For the text-containing cell, return its midpoint in [X, Y] coordinate format. 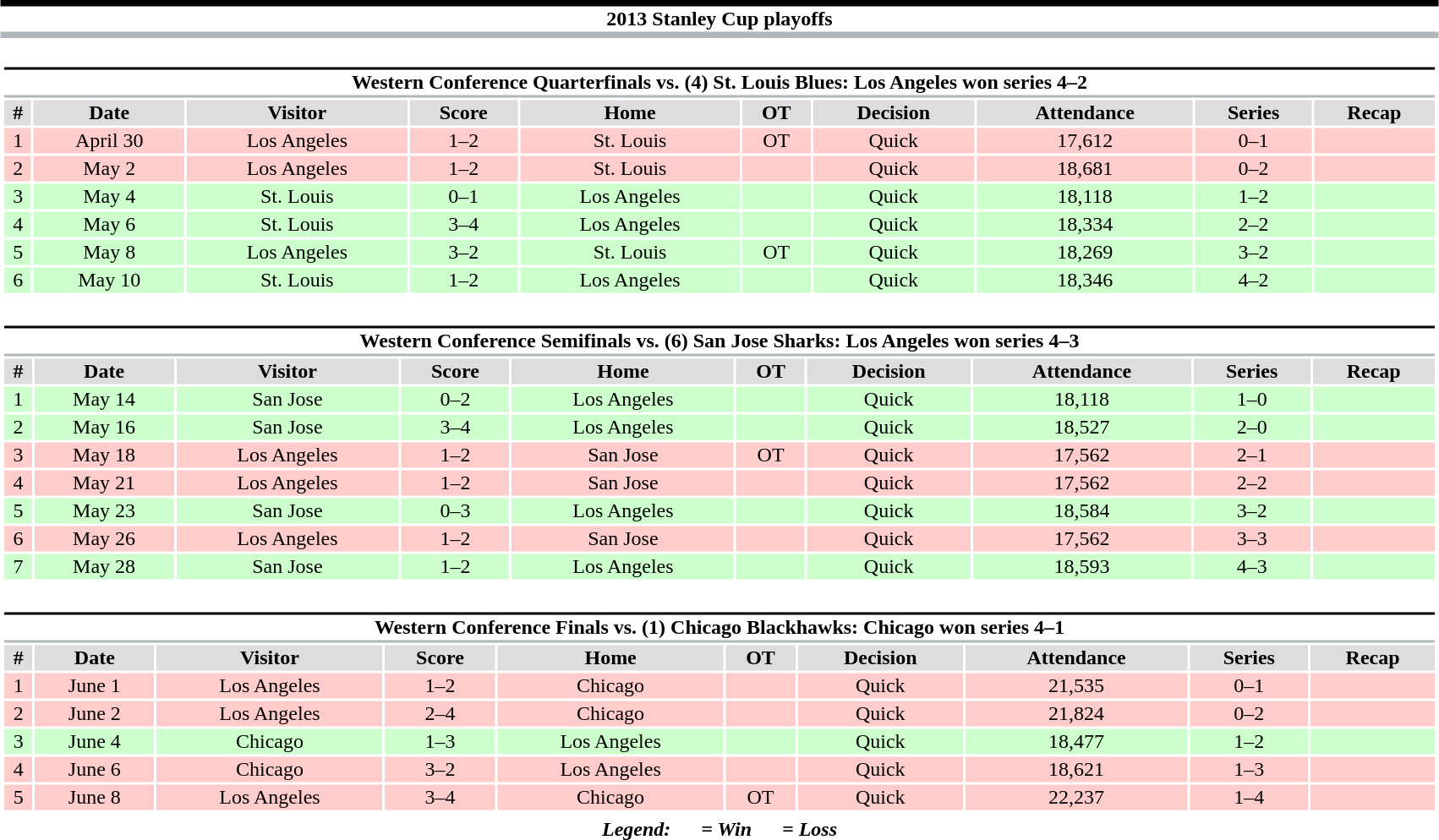
2013 Stanley Cup playoffs [719, 19]
May 16 [103, 427]
May 28 [103, 567]
7 [18, 567]
May 26 [103, 538]
Western Conference Finals vs. (1) Chicago Blackhawks: Chicago won series 4–1 [719, 627]
May 10 [109, 280]
Western Conference Semifinals vs. (6) San Jose Sharks: Los Angeles won series 4–3 [719, 341]
2–1 [1252, 455]
17,612 [1085, 141]
May 6 [109, 224]
21,535 [1076, 685]
June 8 [95, 797]
April 30 [109, 141]
May 14 [103, 400]
18,269 [1085, 253]
May 18 [103, 455]
June 2 [95, 714]
18,346 [1085, 280]
4–2 [1253, 280]
18,584 [1081, 511]
0–3 [455, 511]
May 4 [109, 197]
18,334 [1085, 224]
3–3 [1252, 538]
18,593 [1081, 567]
1–4 [1249, 797]
1–0 [1252, 400]
June 6 [95, 770]
18,621 [1076, 770]
June 4 [95, 741]
2–0 [1252, 427]
June 1 [95, 685]
Western Conference Quarterfinals vs. (4) St. Louis Blues: Los Angeles won series 4–2 [719, 83]
18,527 [1081, 427]
22,237 [1076, 797]
May 2 [109, 168]
May 23 [103, 511]
May 21 [103, 483]
4–3 [1252, 567]
21,824 [1076, 714]
May 8 [109, 253]
2–4 [440, 714]
18,477 [1076, 741]
18,681 [1085, 168]
